Extract the [X, Y] coordinate from the center of the cell holding the provided text.  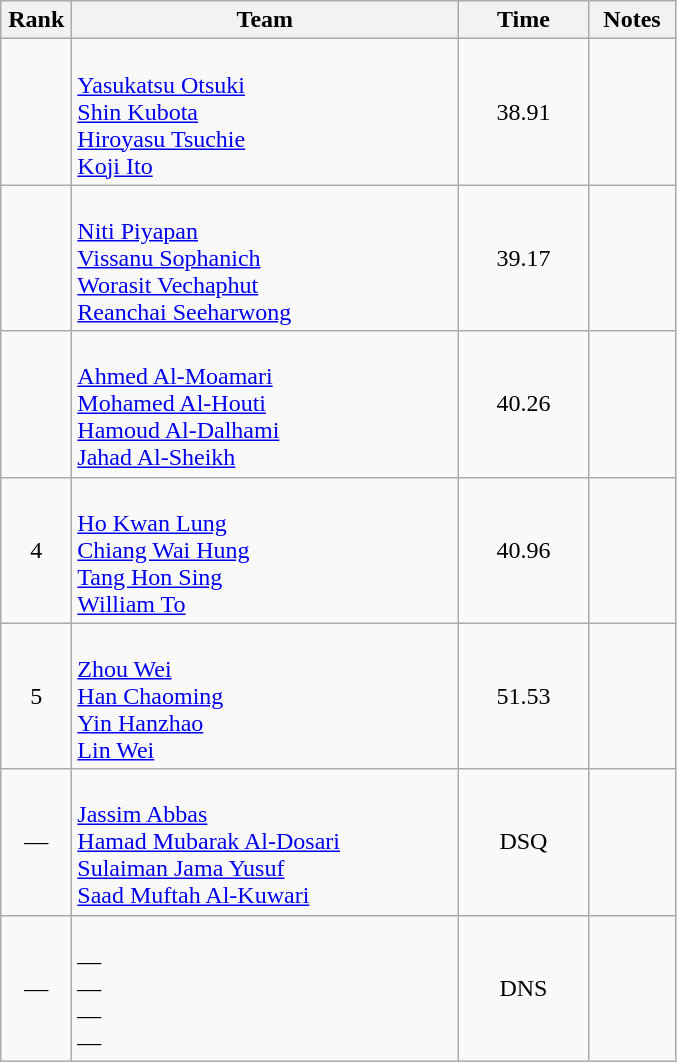
DSQ [524, 842]
DNS [524, 988]
4 [36, 550]
40.26 [524, 404]
Ahmed Al-MoamariMohamed Al-HoutiHamoud Al-DalhamiJahad Al-Sheikh [265, 404]
Zhou WeiHan ChaomingYin HanzhaoLin Wei [265, 696]
39.17 [524, 258]
5 [36, 696]
———— [265, 988]
Jassim AbbasHamad Mubarak Al-DosariSulaiman Jama YusufSaad Muftah Al-Kuwari [265, 842]
Niti PiyapanVissanu SophanichWorasit VechaphutReanchai Seeharwong [265, 258]
38.91 [524, 112]
Ho Kwan LungChiang Wai HungTang Hon SingWilliam To [265, 550]
Time [524, 20]
Rank [36, 20]
Team [265, 20]
51.53 [524, 696]
Yasukatsu OtsukiShin KubotaHiroyasu TsuchieKoji Ito [265, 112]
40.96 [524, 550]
Notes [632, 20]
